Determine the (X, Y) coordinate at the center of the cell enclosing the given text.  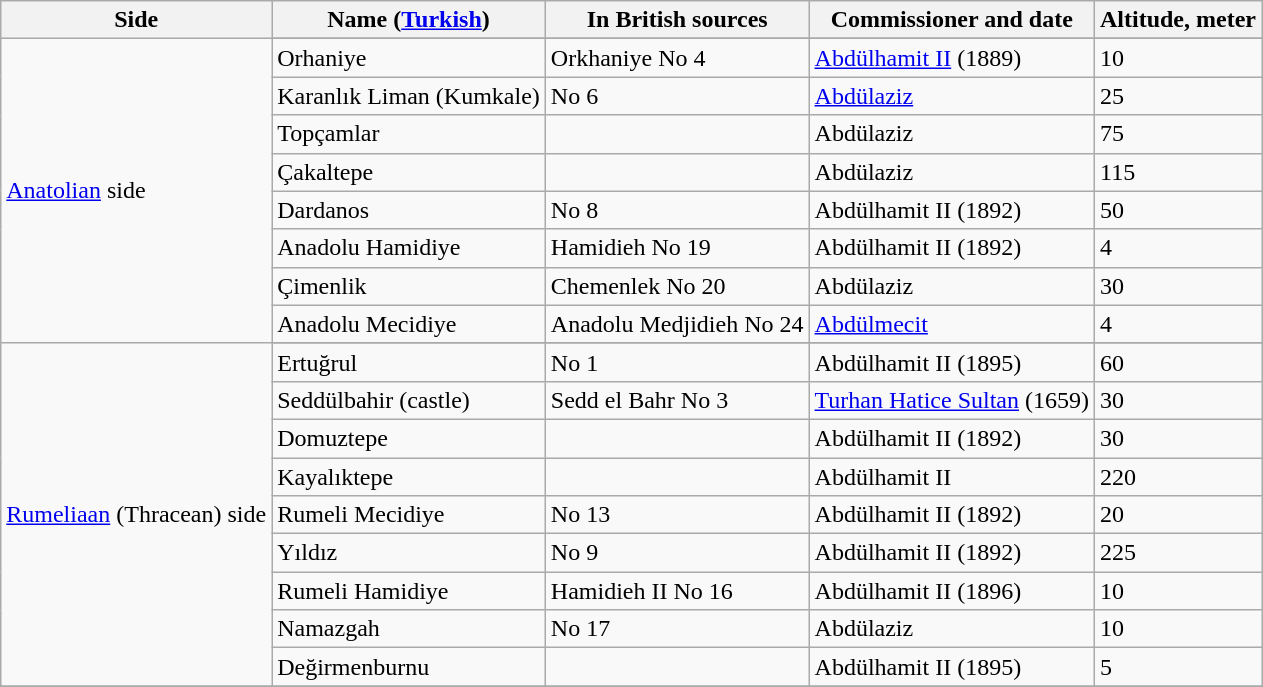
Orkhaniye No 4 (677, 58)
75 (1178, 134)
Topçamlar (409, 134)
50 (1178, 210)
Altitude, meter (1178, 20)
Sedd el Bahr No 3 (677, 400)
Anadolu Hamidiye (409, 248)
60 (1178, 362)
Dardanos (409, 210)
Name (Turkish) (409, 20)
225 (1178, 553)
Çakaltepe (409, 172)
Rumeli Hamidiye (409, 591)
Commissioner and date (952, 20)
Domuztepe (409, 438)
115 (1178, 172)
Anadolu Mecidiye (409, 324)
Hamidieh II No 16 (677, 591)
220 (1178, 477)
Karanlık Liman (Kumkale) (409, 96)
Ertuğrul (409, 362)
Anadolu Medjidieh No 24 (677, 324)
Seddülbahir (castle) (409, 400)
Turhan Hatice Sultan (1659) (952, 400)
Hamidieh No 19 (677, 248)
Yıldız (409, 553)
No 13 (677, 515)
Abdülhamit II (952, 477)
Abdülhamit II (1889) (952, 58)
Abdülmecit (952, 324)
Rumeliaan (Thracean) side (136, 514)
Çimenlik (409, 286)
Anatolian side (136, 191)
Chemenlek No 20 (677, 286)
Orhaniye (409, 58)
25 (1178, 96)
Değirmenburnu (409, 667)
Namazgah (409, 629)
Abdülhamit II (1896) (952, 591)
No 8 (677, 210)
No 1 (677, 362)
No 17 (677, 629)
20 (1178, 515)
In British sources (677, 20)
Kayalıktepe (409, 477)
No 9 (677, 553)
Side (136, 20)
Rumeli Mecidiye (409, 515)
No 6 (677, 96)
5 (1178, 667)
